Return [X, Y] of the center of cell containing provided text 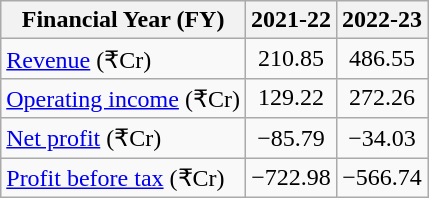
2021-22 [290, 20]
−566.74 [382, 178]
Operating income (₹Cr) [124, 98]
Profit before tax (₹Cr) [124, 178]
486.55 [382, 59]
210.85 [290, 59]
Net profit (₹Cr) [124, 138]
−34.03 [382, 138]
−722.98 [290, 178]
Financial Year (FY) [124, 20]
2022-23 [382, 20]
129.22 [290, 98]
Revenue (₹Cr) [124, 59]
−85.79 [290, 138]
272.26 [382, 98]
